Identify which cell holds the provided text, then report its [x, y] central coordinate. 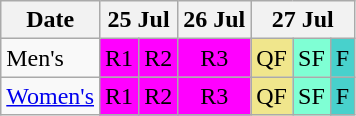
27 Jul [303, 20]
Date [50, 20]
Women's [50, 96]
26 Jul [214, 20]
25 Jul [139, 20]
Men's [50, 58]
